Provide the (X, Y) coordinate of the cell's center where the given text is located.  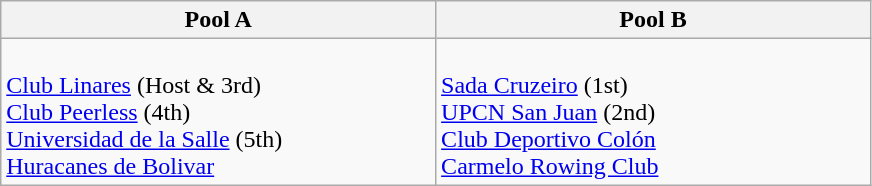
Pool A (218, 20)
Club Linares (Host & 3rd) Club Peerless (4th) Universidad de la Salle (5th) Huracanes de Bolivar (218, 112)
Sada Cruzeiro (1st) UPCN San Juan (2nd) Club Deportivo Colón Carmelo Rowing Club (654, 112)
Pool B (654, 20)
